For the text-containing cell, return its midpoint in (X, Y) coordinate format. 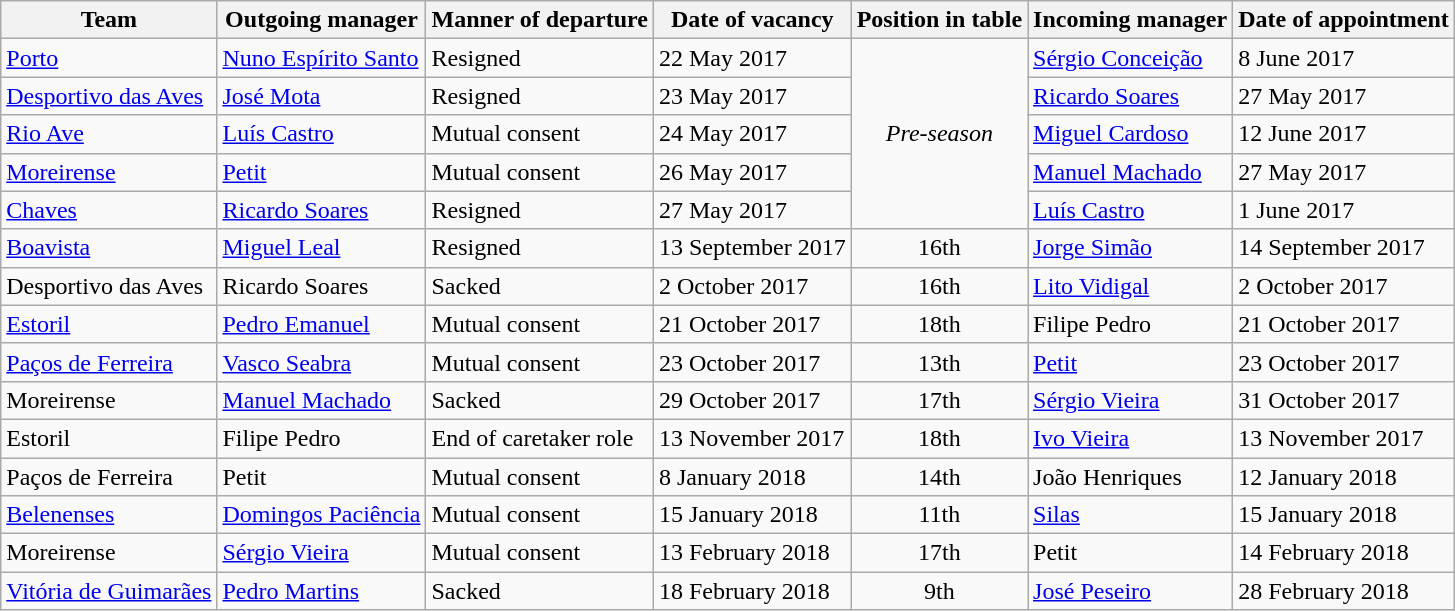
8 June 2017 (1344, 58)
Date of appointment (1344, 20)
Lito Vidigal (1130, 286)
Belenenses (109, 515)
Incoming manager (1130, 20)
Manner of departure (540, 20)
11th (939, 515)
Nuno Espírito Santo (322, 58)
José Mota (322, 96)
Sérgio Conceição (1130, 58)
13th (939, 362)
13 September 2017 (752, 248)
Outgoing manager (322, 20)
Vasco Seabra (322, 362)
14 September 2017 (1344, 248)
14th (939, 477)
23 May 2017 (752, 96)
1 June 2017 (1344, 210)
24 May 2017 (752, 134)
José Peseiro (1130, 591)
Chaves (109, 210)
18 February 2018 (752, 591)
12 January 2018 (1344, 477)
26 May 2017 (752, 172)
Position in table (939, 20)
12 June 2017 (1344, 134)
31 October 2017 (1344, 400)
Boavista (109, 248)
Ivo Vieira (1130, 438)
Porto (109, 58)
22 May 2017 (752, 58)
Jorge Simão (1130, 248)
Miguel Leal (322, 248)
Pre-season (939, 134)
13 February 2018 (752, 553)
João Henriques (1130, 477)
Silas (1130, 515)
Domingos Paciência (322, 515)
Date of vacancy (752, 20)
14 February 2018 (1344, 553)
29 October 2017 (752, 400)
9th (939, 591)
Rio Ave (109, 134)
Miguel Cardoso (1130, 134)
Team (109, 20)
Vitória de Guimarães (109, 591)
8 January 2018 (752, 477)
Pedro Martins (322, 591)
28 February 2018 (1344, 591)
Pedro Emanuel (322, 324)
End of caretaker role (540, 438)
